Detect which cell encompasses the target text, then output its (X, Y) center coordinate. 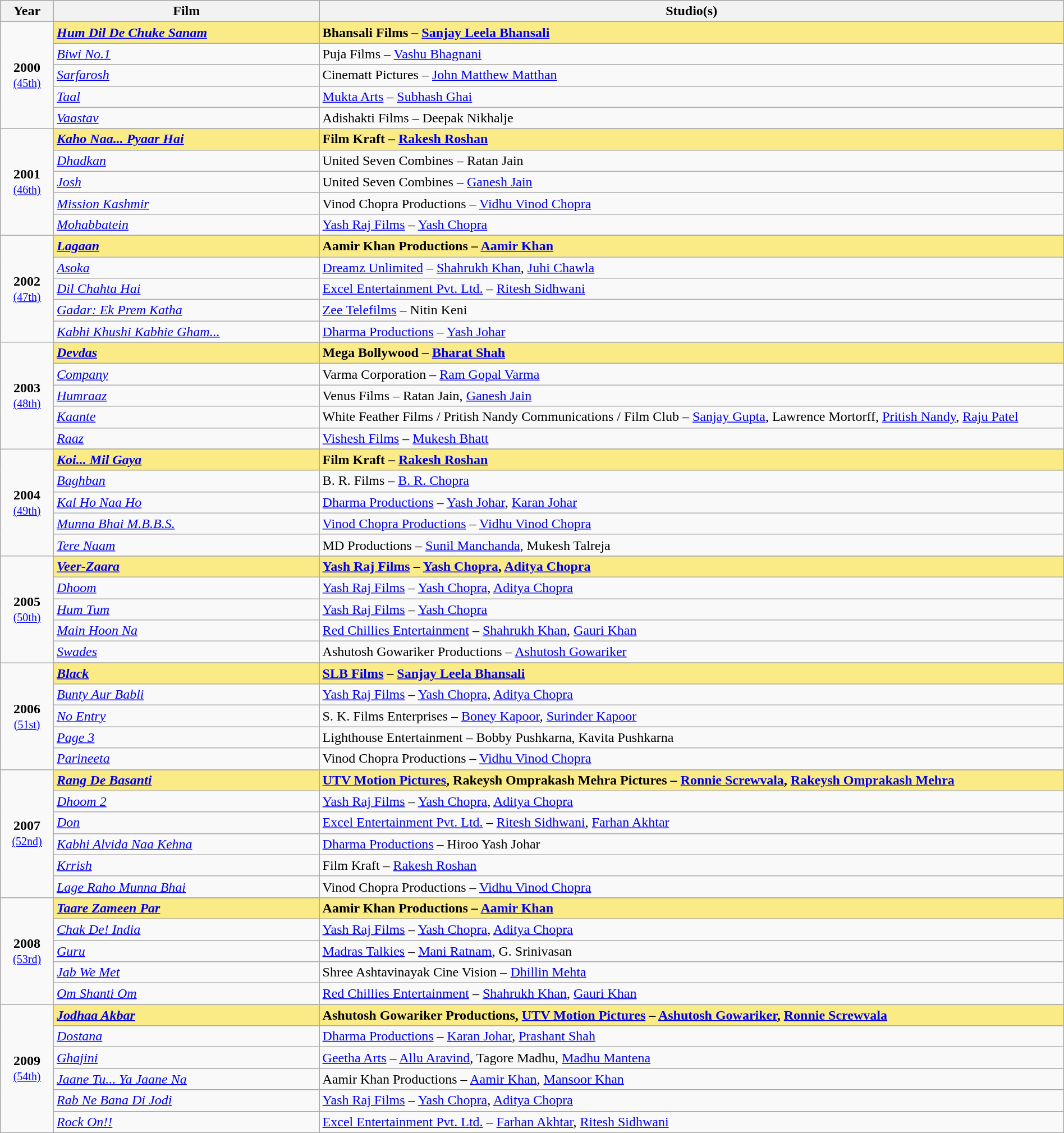
Main Hoon Na (186, 631)
Humraaz (186, 396)
Year (27, 11)
2006(51st) (27, 716)
Asoka (186, 268)
Ghajini (186, 1058)
Veer-Zaara (186, 566)
Dhadkan (186, 160)
2008(53rd) (27, 951)
Krrish (186, 865)
Gadar: Ek Prem Katha (186, 310)
Dreamz Unlimited – Shahrukh Khan, Juhi Chawla (691, 268)
Munna Bhai M.B.B.S. (186, 524)
Excel Entertainment Pvt. Ltd. – Ritesh Sidhwani, Farhan Akhtar (691, 823)
Om Shanti Om (186, 994)
Guru (186, 951)
Rock On!! (186, 1122)
Vishesh Films – Mukesh Bhatt (691, 438)
Vaastav (186, 118)
Tere Naam (186, 545)
Mega Bollywood – Bharat Shah (691, 353)
Mission Kashmir (186, 203)
Taare Zameen Par (186, 908)
Don (186, 823)
Excel Entertainment Pvt. Ltd. – Farhan Akhtar, Ritesh Sidhwani (691, 1122)
Dharma Productions – Yash Johar (691, 332)
S. K. Films Enterprises – Boney Kapoor, Surinder Kapoor (691, 716)
Aamir Khan Productions – Aamir Khan, Mansoor Khan (691, 1079)
2001(46th) (27, 182)
Hum Tum (186, 609)
Dostana (186, 1036)
2002(47th) (27, 288)
Cinematt Pictures – John Matthew Matthan (691, 75)
Bhansali Films – Sanjay Leela Bhansali (691, 33)
Kabhi Alvida Naa Kehna (186, 844)
Bunty Aur Babli (186, 695)
Dharma Productions – Hiroo Yash Johar (691, 844)
Jab We Met (186, 973)
United Seven Combines – Ganesh Jain (691, 182)
Ashutosh Gowariker Productions – Ashutosh Gowariker (691, 652)
Dhoom (186, 588)
Black (186, 673)
UTV Motion Pictures, Rakeysh Omprakash Mehra Pictures – Ronnie Screwvala, Rakeysh Omprakash Mehra (691, 780)
Chak De! India (186, 929)
Dharma Productions – Karan Johar, Prashant Shah (691, 1036)
2000(45th) (27, 75)
B. R. Films – B. R. Chopra (691, 481)
Josh (186, 182)
Dharma Productions – Yash Johar, Karan Johar (691, 502)
Devdas (186, 353)
Lagaan (186, 246)
Jaane Tu... Ya Jaane Na (186, 1079)
Ashutosh Gowariker Productions, UTV Motion Pictures – Ashutosh Gowariker, Ronnie Screwvala (691, 1015)
Taal (186, 97)
Dhoom 2 (186, 801)
Rab Ne Bana Di Jodi (186, 1100)
United Seven Combines – Ratan Jain (691, 160)
Koi... Mil Gaya (186, 460)
Parineeta (186, 759)
Jodhaa Akbar (186, 1015)
Adishakti Films – Deepak Nikhalje (691, 118)
Studio(s) (691, 11)
Lage Raho Munna Bhai (186, 887)
White Feather Films / Pritish Nandy Communications / Film Club – Sanjay Gupta, Lawrence Mortorff, Pritish Nandy, Raju Patel (691, 417)
Varma Corporation – Ram Gopal Varma (691, 374)
2004(49th) (27, 502)
Puja Films – Vashu Bhagnani (691, 54)
Raaz (186, 438)
Kaante (186, 417)
Kabhi Khushi Kabhie Gham... (186, 332)
Mukta Arts – Subhash Ghai (691, 97)
Venus Films – Ratan Jain, Ganesh Jain (691, 396)
Shree Ashtavinayak Cine Vision – Dhillin Mehta (691, 973)
Kal Ho Naa Ho (186, 502)
Excel Entertainment Pvt. Ltd. – Ritesh Sidhwani (691, 289)
Lighthouse Entertainment – Bobby Pushkarna, Kavita Pushkarna (691, 737)
MD Productions – Sunil Manchanda, Mukesh Talreja (691, 545)
Sarfarosh (186, 75)
Mohabbatein (186, 224)
Dil Chahta Hai (186, 289)
Rang De Basanti (186, 780)
Company (186, 374)
No Entry (186, 716)
Biwi No.1 (186, 54)
Hum Dil De Chuke Sanam (186, 33)
Baghban (186, 481)
2005(50th) (27, 609)
Zee Telefilms – Nitin Keni (691, 310)
2009(54th) (27, 1068)
SLB Films – Sanjay Leela Bhansali (691, 673)
Kaho Naa... Pyaar Hai (186, 139)
2003(48th) (27, 396)
Madras Talkies – Mani Ratnam, G. Srinivasan (691, 951)
Page 3 (186, 737)
Swades (186, 652)
2007(52nd) (27, 833)
Film (186, 11)
Geetha Arts – Allu Aravind, Tagore Madhu, Madhu Mantena (691, 1058)
